Determine the (X, Y) coordinate at the center of the cell enclosing the given text.  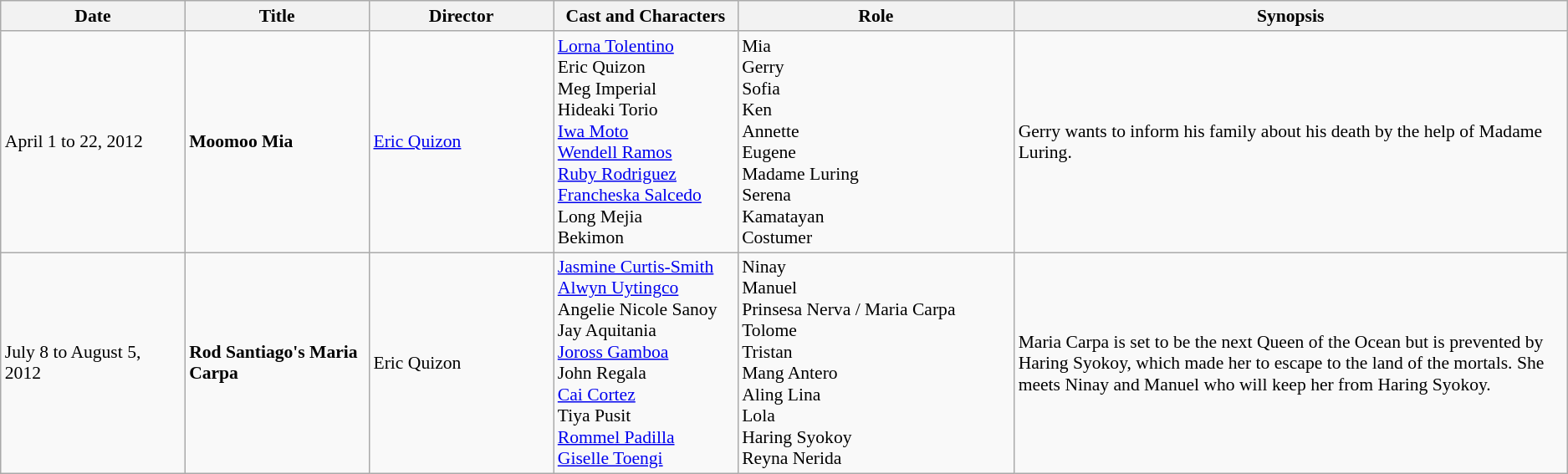
Moomoo Mia (277, 142)
July 8 to August 5, 2012 (93, 363)
Director (461, 16)
Lorna TolentinoEric QuizonMeg ImperialHideaki TorioIwa MotoWendell RamosRuby RodriguezFrancheska SalcedoLong MejiaBekimon (646, 142)
Jasmine Curtis-SmithAlwyn UytingcoAngelie Nicole SanoyJay AquitaniaJoross GamboaJohn RegalaCai CortezTiya PusitRommel PadillaGiselle Toengi (646, 363)
MiaGerrySofiaKenAnnetteEugeneMadame LuringSerenaKamatayanCostumer (876, 142)
Gerry wants to inform his family about his death by the help of Madame Luring. (1291, 142)
April 1 to 22, 2012 (93, 142)
Date (93, 16)
Role (876, 16)
Cast and Characters (646, 16)
Title (277, 16)
Synopsis (1291, 16)
NinayManuelPrinsesa Nerva / Maria CarpaTolomeTristanMang AnteroAling LinaLolaHaring SyokoyReyna Nerida (876, 363)
Rod Santiago's Maria Carpa (277, 363)
